Detect which cell encompasses the target text, then output its [X, Y] center coordinate. 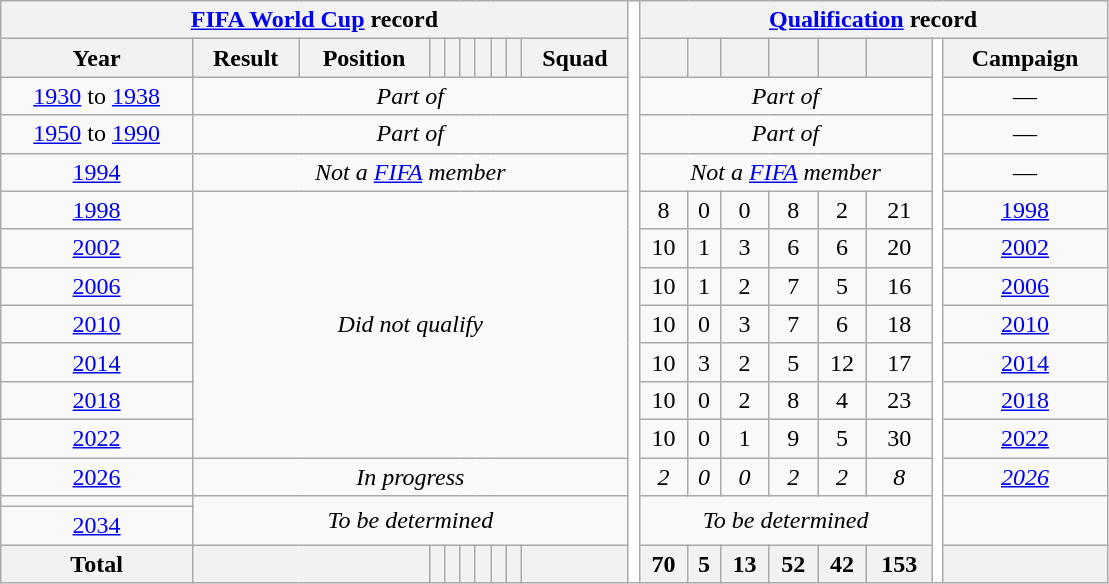
Qualification record [873, 20]
FIFA World Cup record [314, 20]
12 [842, 362]
Position [364, 58]
23 [899, 400]
2034 [97, 526]
20 [899, 248]
70 [664, 564]
9 [794, 438]
Result [245, 58]
1930 to 1938 [97, 96]
In progress [410, 477]
4 [842, 400]
1950 to 1990 [97, 134]
17 [899, 362]
42 [842, 564]
Did not qualify [410, 324]
Total [97, 564]
153 [899, 564]
Squad [575, 58]
13 [744, 564]
16 [899, 286]
21 [899, 210]
52 [794, 564]
1994 [97, 172]
18 [899, 324]
30 [899, 438]
Campaign [1025, 58]
Year [97, 58]
